Locate the cell with the specified text and output its (x, y) center coordinate. 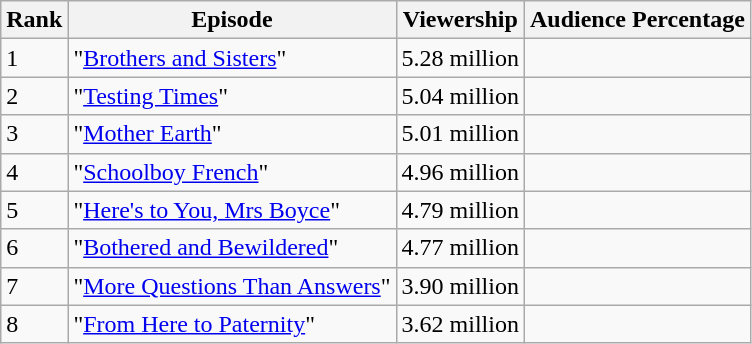
"Schoolboy French" (232, 172)
7 (34, 286)
"Mother Earth" (232, 134)
"Testing Times" (232, 96)
3 (34, 134)
5.01 million (460, 134)
Viewership (460, 20)
4 (34, 172)
3.62 million (460, 324)
8 (34, 324)
5.04 million (460, 96)
3.90 million (460, 286)
5.28 million (460, 58)
"Here's to You, Mrs Boyce" (232, 210)
6 (34, 248)
"Bothered and Bewildered" (232, 248)
"From Here to Paternity" (232, 324)
Rank (34, 20)
4.96 million (460, 172)
1 (34, 58)
5 (34, 210)
2 (34, 96)
Audience Percentage (637, 20)
4.79 million (460, 210)
"Brothers and Sisters" (232, 58)
"More Questions Than Answers" (232, 286)
Episode (232, 20)
4.77 million (460, 248)
